Determine the (x, y) coordinate at the center of the cell enclosing the given text.  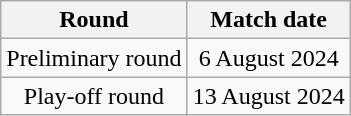
Round (94, 20)
Preliminary round (94, 58)
13 August 2024 (268, 96)
6 August 2024 (268, 58)
Match date (268, 20)
Play-off round (94, 96)
